Determine the [X, Y] coordinate at the center of the cell enclosing the given text.  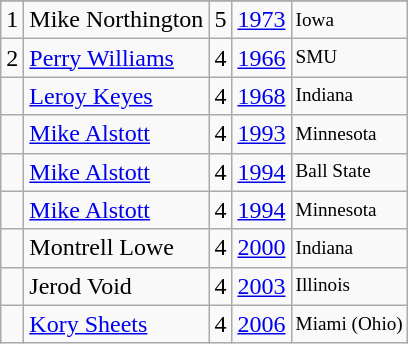
1973 [262, 20]
2006 [262, 324]
2000 [262, 248]
Mike Northington [116, 20]
1 [12, 20]
Leroy Keyes [116, 96]
Miami (Ohio) [349, 324]
Ball State [349, 172]
1966 [262, 58]
Jerod Void [116, 286]
1968 [262, 96]
2 [12, 58]
2003 [262, 286]
5 [220, 20]
Perry Williams [116, 58]
SMU [349, 58]
Illinois [349, 286]
Montrell Lowe [116, 248]
Kory Sheets [116, 324]
Iowa [349, 20]
1993 [262, 134]
